Pinpoint the cell where the given text exists, returning its (X, Y) midpoint coordinate. 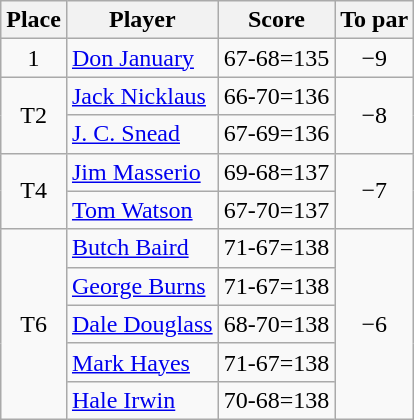
67-69=136 (276, 134)
67-70=137 (276, 210)
68-70=138 (276, 324)
J. C. Snead (142, 134)
67-68=135 (276, 58)
Player (142, 20)
66-70=136 (276, 96)
−6 (374, 324)
Score (276, 20)
T4 (34, 191)
To par (374, 20)
T2 (34, 115)
Don January (142, 58)
Butch Baird (142, 248)
Jack Nicklaus (142, 96)
Tom Watson (142, 210)
−7 (374, 191)
Place (34, 20)
Mark Hayes (142, 362)
T6 (34, 324)
Hale Irwin (142, 400)
George Burns (142, 286)
Jim Masserio (142, 172)
70-68=138 (276, 400)
−9 (374, 58)
Dale Douglass (142, 324)
69-68=137 (276, 172)
−8 (374, 115)
1 (34, 58)
